For the text-containing cell, return its midpoint in [x, y] coordinate format. 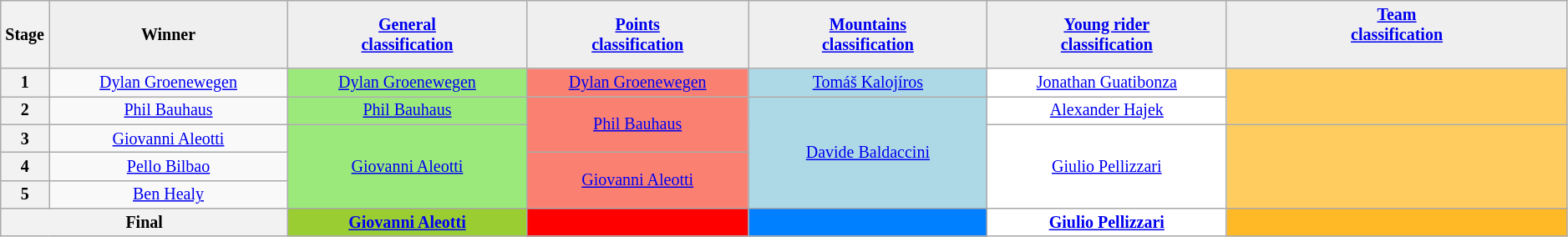
Alexander Hajek [1107, 110]
Jonathan Guatibonza [1107, 83]
Winner [169, 35]
Final [145, 222]
4 [25, 167]
Pointsclassification [637, 35]
3 [25, 139]
Young riderclassification [1107, 35]
1 [25, 83]
Davide Baldaccini [868, 153]
Tomáš Kalojíros [868, 83]
Generalclassification [407, 35]
Pello Bilbao [169, 167]
2 [25, 110]
Mountainsclassification [868, 35]
Stage [25, 35]
Ben Healy [169, 194]
5 [25, 194]
Teamclassification [1397, 35]
